Extract the (x, y) coordinate from the center of the cell holding the provided text.  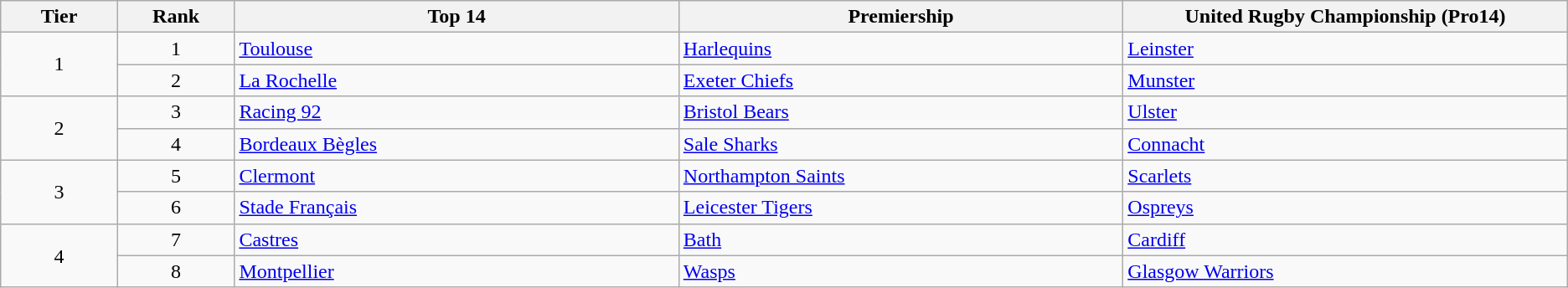
Sale Sharks (900, 144)
6 (176, 208)
La Rochelle (456, 80)
Scarlets (1345, 176)
Bordeaux Bègles (456, 144)
Top 14 (456, 17)
Leinster (1345, 49)
Munster (1345, 80)
Stade Français (456, 208)
Castres (456, 239)
Ulster (1345, 112)
Cardiff (1345, 239)
Clermont (456, 176)
Connacht (1345, 144)
Wasps (900, 271)
Bath (900, 239)
Tier (59, 17)
Toulouse (456, 49)
United Rugby Championship (Pro14) (1345, 17)
Racing 92 (456, 112)
Bristol Bears (900, 112)
8 (176, 271)
Harlequins (900, 49)
Montpellier (456, 271)
5 (176, 176)
Leicester Tigers (900, 208)
Rank (176, 17)
Premiership (900, 17)
Ospreys (1345, 208)
Exeter Chiefs (900, 80)
7 (176, 239)
Northampton Saints (900, 176)
Glasgow Warriors (1345, 271)
